Pinpoint the cell where the given text exists, returning its (X, Y) midpoint coordinate. 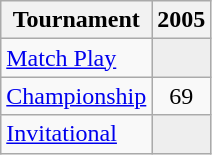
2005 (182, 20)
Match Play (76, 58)
Invitational (76, 134)
Tournament (76, 20)
Championship (76, 96)
69 (182, 96)
